For the text-containing cell, return its midpoint in (X, Y) coordinate format. 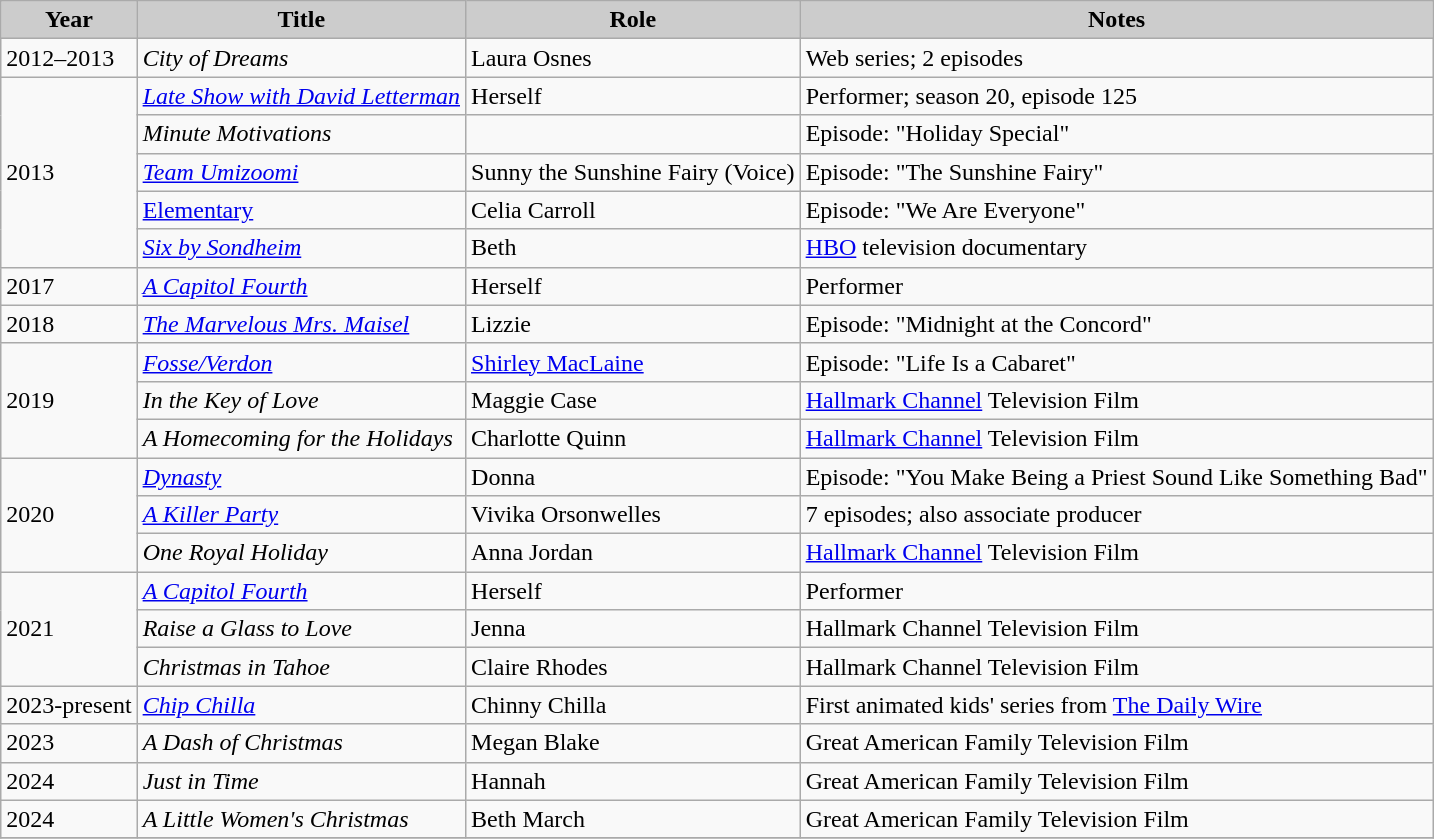
Beth (634, 248)
Just in Time (301, 781)
Dynasty (301, 477)
In the Key of Love (301, 400)
2023-present (69, 705)
A Dash of Christmas (301, 743)
2013 (69, 172)
2017 (69, 286)
Performer; season 20, episode 125 (1116, 96)
2023 (69, 743)
Hannah (634, 781)
Raise a Glass to Love (301, 629)
HBO television documentary (1116, 248)
2020 (69, 515)
Donna (634, 477)
Episode: "Holiday Special" (1116, 134)
Elementary (301, 210)
Role (634, 20)
2018 (69, 324)
2021 (69, 629)
Title (301, 20)
2012–2013 (69, 58)
One Royal Holiday (301, 553)
2019 (69, 400)
A Little Women's Christmas (301, 819)
Team Umizoomi (301, 172)
City of Dreams (301, 58)
Celia Carroll (634, 210)
Episode: "Life Is a Cabaret" (1116, 362)
First animated kids' series from The Daily Wire (1116, 705)
Anna Jordan (634, 553)
Lizzie (634, 324)
Chip Chilla (301, 705)
Megan Blake (634, 743)
Notes (1116, 20)
Late Show with David Letterman (301, 96)
Beth March (634, 819)
Six by Sondheim (301, 248)
Year (69, 20)
Maggie Case (634, 400)
Minute Motivations (301, 134)
A Killer Party (301, 515)
Jenna (634, 629)
Sunny the Sunshine Fairy (Voice) (634, 172)
Episode: "The Sunshine Fairy" (1116, 172)
Episode: "We Are Everyone" (1116, 210)
Episode: "You Make Being a Priest Sound Like Something Bad" (1116, 477)
Laura Osnes (634, 58)
A Homecoming for the Holidays (301, 438)
Shirley MacLaine (634, 362)
Episode: "Midnight at the Concord" (1116, 324)
Charlotte Quinn (634, 438)
Fosse/Verdon (301, 362)
Vivika Orsonwelles (634, 515)
7 episodes; also associate producer (1116, 515)
Christmas in Tahoe (301, 667)
Web series; 2 episodes (1116, 58)
The Marvelous Mrs. Maisel (301, 324)
Claire Rhodes (634, 667)
Chinny Chilla (634, 705)
